Extract the (x, y) coordinate from the center of the cell holding the provided text.  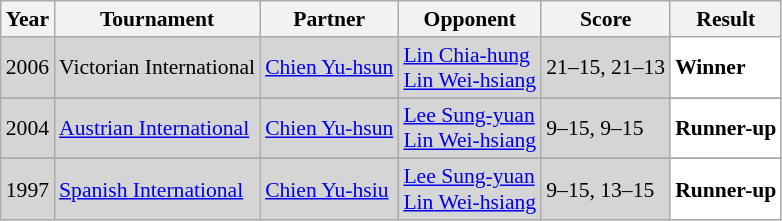
Spanish International (157, 190)
Partner (329, 19)
1997 (28, 190)
2004 (28, 128)
2006 (28, 68)
21–15, 21–13 (606, 68)
9–15, 13–15 (606, 190)
Chien Yu-hsiu (329, 190)
Result (726, 19)
Score (606, 19)
Victorian International (157, 68)
Tournament (157, 19)
Opponent (470, 19)
9–15, 9–15 (606, 128)
Winner (726, 68)
Year (28, 19)
Austrian International (157, 128)
Lin Chia-hung Lin Wei-hsiang (470, 68)
